Extract the [x, y] coordinate from the center of the cell holding the provided text.  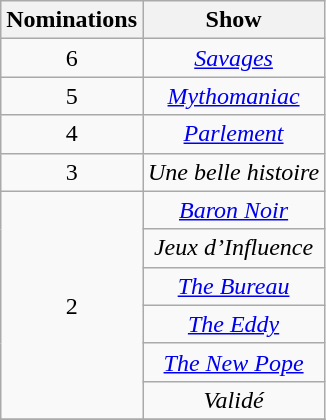
3 [72, 172]
Nominations [72, 20]
Savages [233, 58]
Baron Noir [233, 210]
The New Pope [233, 362]
Jeux d’Influence [233, 248]
2 [72, 305]
Show [233, 20]
Une belle histoire [233, 172]
4 [72, 134]
The Eddy [233, 324]
Validé [233, 400]
5 [72, 96]
Parlement [233, 134]
6 [72, 58]
The Bureau [233, 286]
Mythomaniac [233, 96]
